Capture the cell that displays the provided text and extract its (x, y) central coordinate. 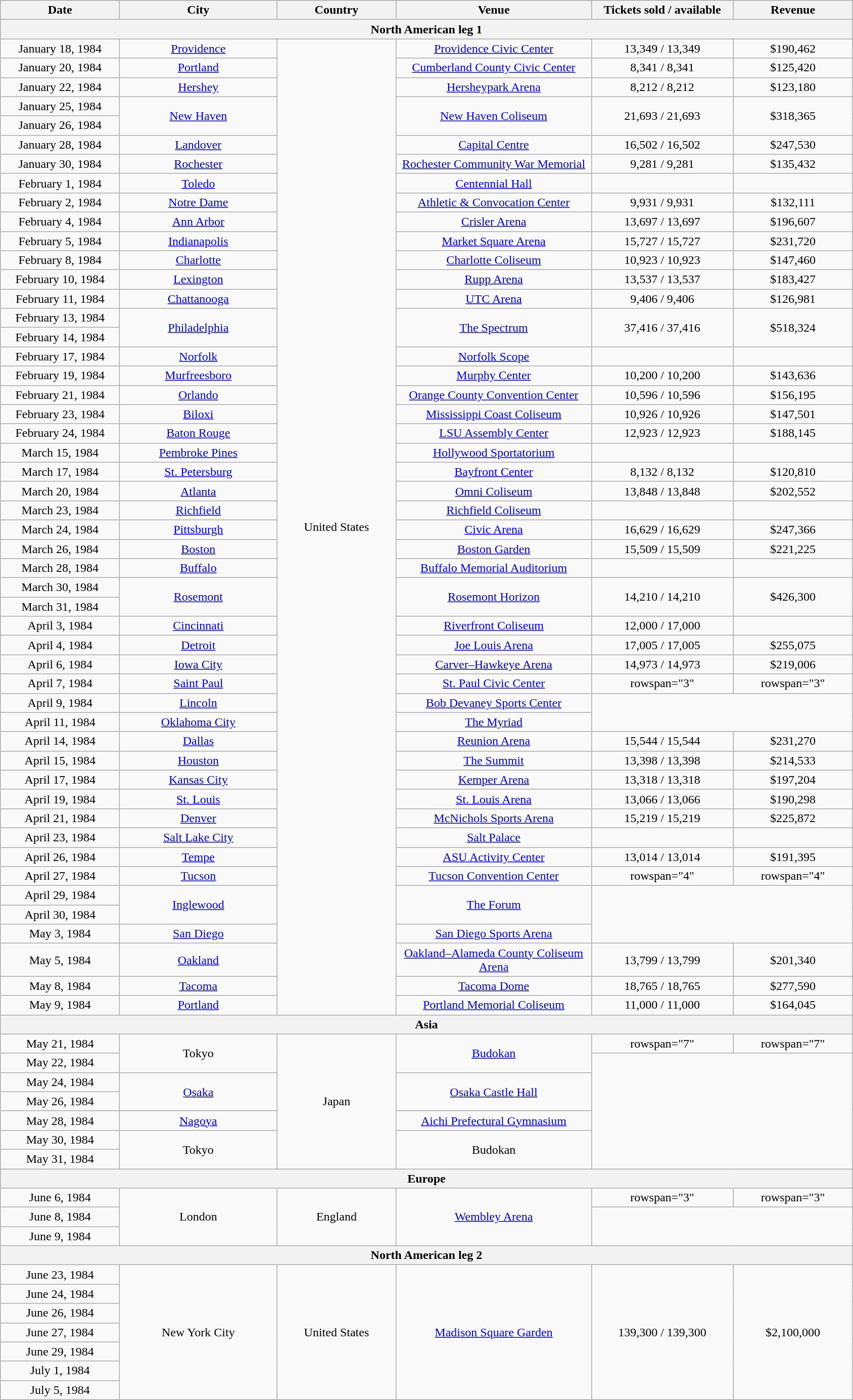
$197,204 (793, 780)
Saint Paul (198, 684)
McNichols Sports Arena (494, 818)
New Haven (198, 116)
Hollywood Sportatorium (494, 453)
13,799 / 13,799 (662, 960)
9,281 / 9,281 (662, 164)
Oakland–Alameda County Coliseum Arena (494, 960)
February 11, 1984 (60, 299)
Pittsburgh (198, 529)
July 5, 1984 (60, 1390)
January 26, 1984 (60, 125)
January 30, 1984 (60, 164)
$147,460 (793, 260)
Osaka (198, 1092)
$183,427 (793, 280)
April 23, 1984 (60, 837)
April 14, 1984 (60, 741)
Murphy Center (494, 376)
March 31, 1984 (60, 607)
Denver (198, 818)
8,212 / 8,212 (662, 87)
Detroit (198, 645)
9,931 / 9,931 (662, 202)
March 17, 1984 (60, 472)
Baton Rouge (198, 433)
April 26, 1984 (60, 857)
Pembroke Pines (198, 453)
Rupp Arena (494, 280)
$126,981 (793, 299)
10,923 / 10,923 (662, 260)
Richfield (198, 510)
San Diego (198, 934)
10,596 / 10,596 (662, 395)
June 23, 1984 (60, 1275)
15,219 / 15,219 (662, 818)
11,000 / 11,000 (662, 1005)
Providence Civic Center (494, 49)
April 3, 1984 (60, 626)
15,727 / 15,727 (662, 241)
San Diego Sports Arena (494, 934)
21,693 / 21,693 (662, 116)
February 24, 1984 (60, 433)
Rochester Community War Memorial (494, 164)
St. Paul Civic Center (494, 684)
Civic Arena (494, 529)
January 22, 1984 (60, 87)
18,765 / 18,765 (662, 986)
Wembley Arena (494, 1217)
Hersheypark Arena (494, 87)
Kemper Arena (494, 780)
14,210 / 14,210 (662, 597)
Landover (198, 145)
Atlanta (198, 491)
February 17, 1984 (60, 356)
10,926 / 10,926 (662, 414)
$143,636 (793, 376)
Venue (494, 10)
Nagoya (198, 1120)
January 18, 1984 (60, 49)
Dallas (198, 741)
Notre Dame (198, 202)
The Myriad (494, 722)
Asia (426, 1024)
$255,075 (793, 645)
Madison Square Garden (494, 1332)
13,697 / 13,697 (662, 221)
$201,340 (793, 960)
Rochester (198, 164)
Europe (426, 1179)
March 20, 1984 (60, 491)
Charlotte Coliseum (494, 260)
Inglewood (198, 905)
Lincoln (198, 703)
Market Square Arena (494, 241)
$231,270 (793, 741)
ASU Activity Center (494, 857)
January 20, 1984 (60, 68)
Murfreesboro (198, 376)
$190,462 (793, 49)
Houston (198, 760)
$190,298 (793, 799)
$135,432 (793, 164)
Tacoma Dome (494, 986)
Centennial Hall (494, 183)
$125,420 (793, 68)
Charlotte (198, 260)
March 28, 1984 (60, 568)
July 1, 1984 (60, 1371)
January 28, 1984 (60, 145)
February 8, 1984 (60, 260)
February 23, 1984 (60, 414)
16,629 / 16,629 (662, 529)
$426,300 (793, 597)
Iowa City (198, 664)
February 13, 1984 (60, 318)
February 4, 1984 (60, 221)
Rosemont (198, 597)
Oakland (198, 960)
Mississippi Coast Coliseum (494, 414)
Capital Centre (494, 145)
June 8, 1984 (60, 1217)
LSU Assembly Center (494, 433)
Chattanooga (198, 299)
Indianapolis (198, 241)
May 26, 1984 (60, 1101)
9,406 / 9,406 (662, 299)
April 29, 1984 (60, 895)
Norfolk Scope (494, 356)
April 27, 1984 (60, 876)
March 24, 1984 (60, 529)
April 9, 1984 (60, 703)
$225,872 (793, 818)
$147,501 (793, 414)
New Haven Coliseum (494, 116)
February 21, 1984 (60, 395)
Cincinnati (198, 626)
Richfield Coliseum (494, 510)
January 25, 1984 (60, 106)
8,132 / 8,132 (662, 472)
June 27, 1984 (60, 1332)
May 9, 1984 (60, 1005)
12,000 / 17,000 (662, 626)
February 1, 1984 (60, 183)
North American leg 1 (426, 29)
Buffalo (198, 568)
Aichi Prefectural Gymnasium (494, 1120)
37,416 / 37,416 (662, 328)
The Forum (494, 905)
UTC Arena (494, 299)
June 9, 1984 (60, 1236)
Portland Memorial Coliseum (494, 1005)
April 7, 1984 (60, 684)
Osaka Castle Hall (494, 1092)
15,509 / 15,509 (662, 549)
March 30, 1984 (60, 588)
New York City (198, 1332)
Tacoma (198, 986)
Riverfront Coliseum (494, 626)
May 3, 1984 (60, 934)
Cumberland County Civic Center (494, 68)
$277,590 (793, 986)
14,973 / 14,973 (662, 664)
Tickets sold / available (662, 10)
April 11, 1984 (60, 722)
Philadelphia (198, 328)
April 30, 1984 (60, 915)
13,537 / 13,537 (662, 280)
June 6, 1984 (60, 1198)
13,318 / 13,318 (662, 780)
May 5, 1984 (60, 960)
Orange County Convention Center (494, 395)
The Summit (494, 760)
Crisler Arena (494, 221)
London (198, 1217)
April 21, 1984 (60, 818)
Bob Devaney Sports Center (494, 703)
Bayfront Center (494, 472)
Tucson Convention Center (494, 876)
12,923 / 12,923 (662, 433)
$247,530 (793, 145)
Lexington (198, 280)
June 24, 1984 (60, 1294)
April 4, 1984 (60, 645)
13,398 / 13,398 (662, 760)
$164,045 (793, 1005)
10,200 / 10,200 (662, 376)
February 19, 1984 (60, 376)
Boston Garden (494, 549)
139,300 / 139,300 (662, 1332)
Buffalo Memorial Auditorium (494, 568)
13,349 / 13,349 (662, 49)
Date (60, 10)
England (337, 1217)
February 5, 1984 (60, 241)
Boston (198, 549)
St. Louis Arena (494, 799)
15,544 / 15,544 (662, 741)
May 28, 1984 (60, 1120)
Oklahoma City (198, 722)
$219,006 (793, 664)
May 24, 1984 (60, 1082)
Japan (337, 1101)
Reunion Arena (494, 741)
Salt Palace (494, 837)
Hershey (198, 87)
March 23, 1984 (60, 510)
$132,111 (793, 202)
Norfolk (198, 356)
$221,225 (793, 549)
February 2, 1984 (60, 202)
June 29, 1984 (60, 1351)
$247,366 (793, 529)
$518,324 (793, 328)
February 10, 1984 (60, 280)
Toledo (198, 183)
St. Petersburg (198, 472)
Tucson (198, 876)
April 19, 1984 (60, 799)
17,005 / 17,005 (662, 645)
June 26, 1984 (60, 1313)
March 26, 1984 (60, 549)
Country (337, 10)
May 21, 1984 (60, 1044)
16,502 / 16,502 (662, 145)
$231,720 (793, 241)
Ann Arbor (198, 221)
$196,607 (793, 221)
Rosemont Horizon (494, 597)
$202,552 (793, 491)
April 17, 1984 (60, 780)
Biloxi (198, 414)
May 31, 1984 (60, 1159)
8,341 / 8,341 (662, 68)
May 22, 1984 (60, 1063)
City (198, 10)
13,848 / 13,848 (662, 491)
Salt Lake City (198, 837)
Kansas City (198, 780)
$120,810 (793, 472)
Carver–Hawkeye Arena (494, 664)
Orlando (198, 395)
Providence (198, 49)
Tempe (198, 857)
13,014 / 13,014 (662, 857)
$123,180 (793, 87)
13,066 / 13,066 (662, 799)
Omni Coliseum (494, 491)
$2,100,000 (793, 1332)
May 30, 1984 (60, 1140)
$191,395 (793, 857)
St. Louis (198, 799)
$214,533 (793, 760)
$318,365 (793, 116)
$156,195 (793, 395)
North American leg 2 (426, 1255)
Athletic & Convocation Center (494, 202)
April 6, 1984 (60, 664)
March 15, 1984 (60, 453)
May 8, 1984 (60, 986)
Joe Louis Arena (494, 645)
Revenue (793, 10)
April 15, 1984 (60, 760)
February 14, 1984 (60, 337)
The Spectrum (494, 328)
$188,145 (793, 433)
